From the cell containing the given text, extract its center point as [x, y] coordinate. 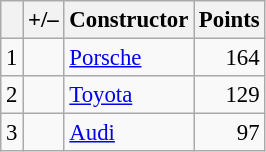
97 [230, 133]
Constructor [129, 20]
Points [230, 20]
Toyota [129, 95]
+/– [44, 20]
2 [12, 95]
Porsche [129, 58]
1 [12, 58]
164 [230, 58]
3 [12, 133]
Audi [129, 133]
129 [230, 95]
